Provide the [X, Y] coordinate of the cell's center where the given text is located.  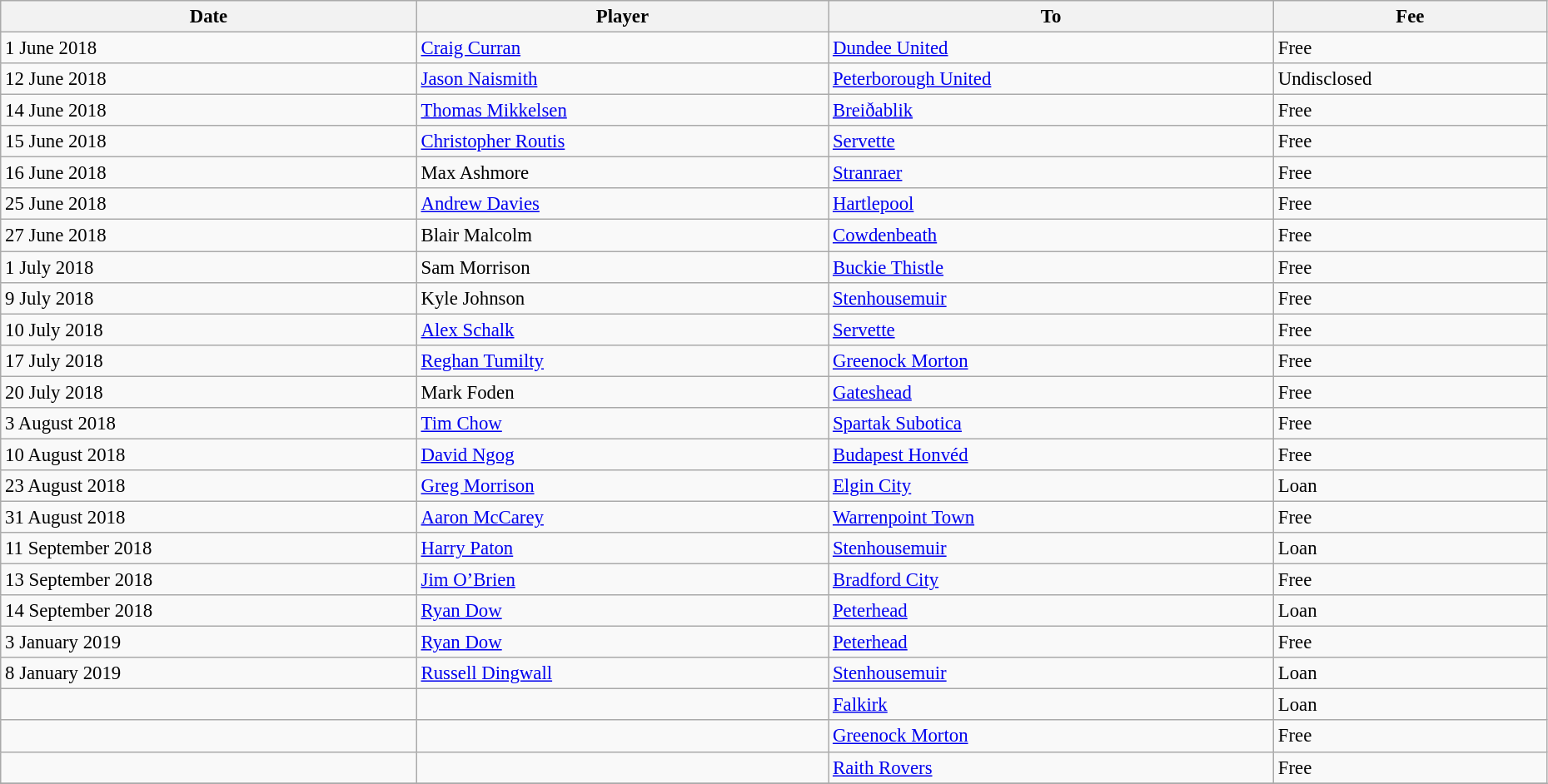
31 August 2018 [208, 517]
Harry Paton [622, 548]
Spartak Subotica [1051, 424]
Hartlepool [1051, 204]
3 August 2018 [208, 424]
Buckie Thistle [1051, 267]
Alex Schalk [622, 330]
13 September 2018 [208, 580]
Raith Rovers [1051, 767]
15 June 2018 [208, 141]
Thomas Mikkelsen [622, 111]
20 July 2018 [208, 392]
14 June 2018 [208, 111]
Date [208, 17]
11 September 2018 [208, 548]
10 August 2018 [208, 454]
Jim O’Brien [622, 580]
Craig Curran [622, 48]
Aaron McCarey [622, 517]
25 June 2018 [208, 204]
Kyle Johnson [622, 298]
Sam Morrison [622, 267]
Elgin City [1051, 486]
Russell Dingwall [622, 673]
Christopher Routis [622, 141]
Andrew Davies [622, 204]
Falkirk [1051, 705]
Peterborough United [1051, 79]
Mark Foden [622, 392]
Greg Morrison [622, 486]
Max Ashmore [622, 173]
12 June 2018 [208, 79]
1 July 2018 [208, 267]
David Ngog [622, 454]
Jason Naismith [622, 79]
3 January 2019 [208, 643]
Tim Chow [622, 424]
Reghan Tumilty [622, 360]
Dundee United [1051, 48]
Stranraer [1051, 173]
27 June 2018 [208, 236]
Budapest Honvéd [1051, 454]
Gateshead [1051, 392]
9 July 2018 [208, 298]
Fee [1410, 17]
16 June 2018 [208, 173]
10 July 2018 [208, 330]
To [1051, 17]
8 January 2019 [208, 673]
Warrenpoint Town [1051, 517]
14 September 2018 [208, 611]
Breiðablik [1051, 111]
Cowdenbeath [1051, 236]
Blair Malcolm [622, 236]
Bradford City [1051, 580]
Undisclosed [1410, 79]
1 June 2018 [208, 48]
Player [622, 17]
17 July 2018 [208, 360]
23 August 2018 [208, 486]
